Find where the given text appears and provide that cell's center as [X, Y] coordinate. 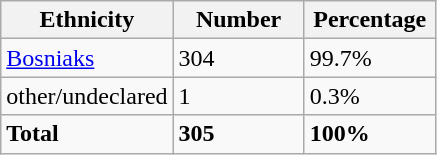
304 [238, 58]
1 [238, 96]
Number [238, 20]
Ethnicity [87, 20]
Bosniaks [87, 58]
100% [370, 134]
0.3% [370, 96]
other/undeclared [87, 96]
Percentage [370, 20]
99.7% [370, 58]
305 [238, 134]
Total [87, 134]
